Output the [X, Y] coordinate of the center of the cell containing the given text.  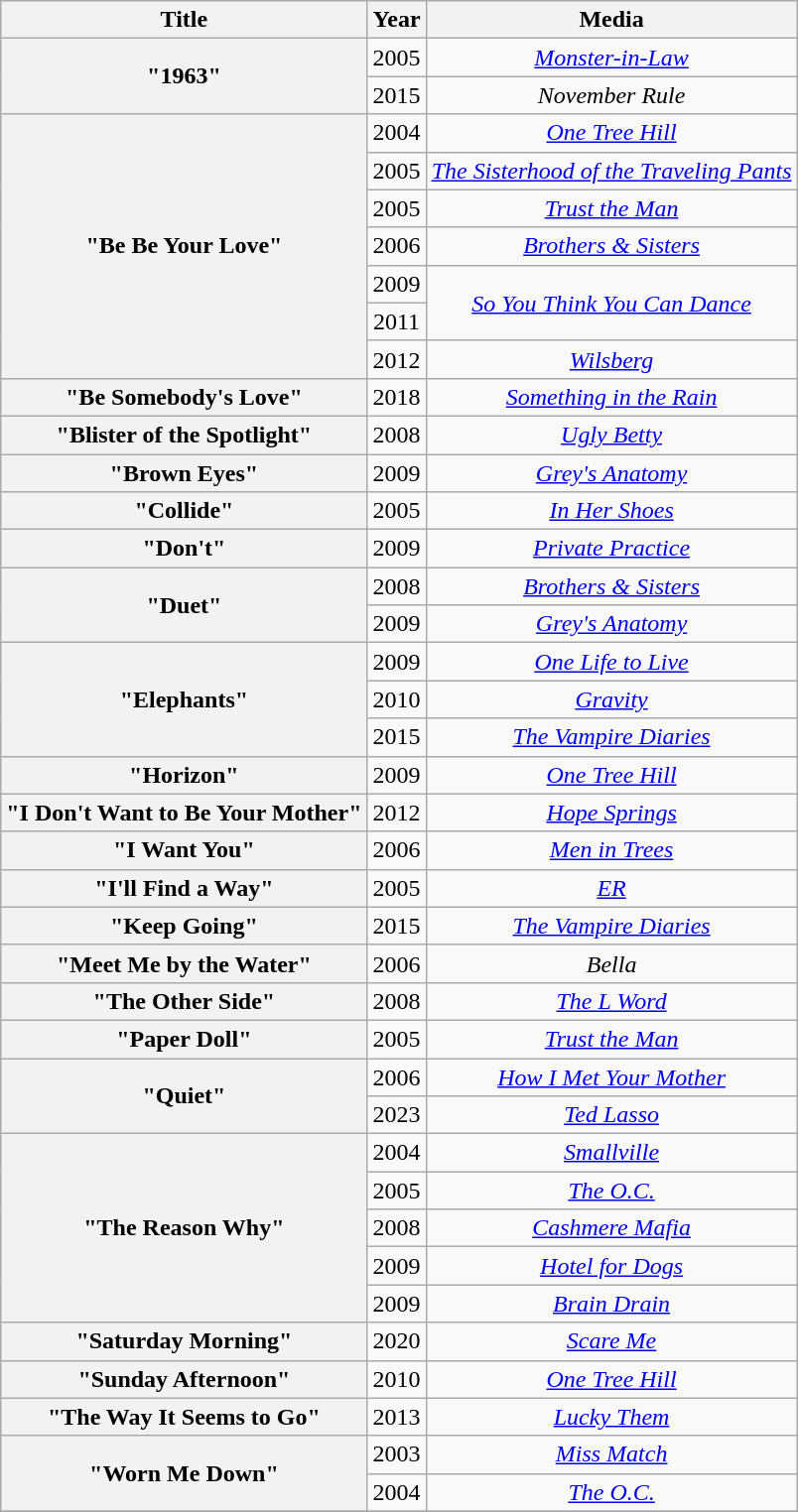
Private Practice [611, 549]
Scare Me [611, 1341]
"Duet" [185, 605]
So You Think You Can Dance [611, 303]
"Horizon" [185, 775]
"Paper Doll" [185, 1039]
Ted Lasso [611, 1115]
"Collide" [185, 511]
2018 [397, 397]
The Sisterhood of the Traveling Pants [611, 171]
"The Other Side" [185, 1001]
Gravity [611, 699]
2013 [397, 1417]
"I Don't Want to Be Your Mother" [185, 813]
One Life to Live [611, 662]
Something in the Rain [611, 397]
"1963" [185, 76]
2003 [397, 1454]
How I Met Your Mother [611, 1076]
"Don't" [185, 549]
Cashmere Mafia [611, 1228]
"The Way It Seems to Go" [185, 1417]
2023 [397, 1115]
Smallville [611, 1153]
Bella [611, 963]
"I'll Find a Way" [185, 888]
Men in Trees [611, 850]
ER [611, 888]
Lucky Them [611, 1417]
Media [611, 20]
Hope Springs [611, 813]
Brain Drain [611, 1304]
The L Word [611, 1001]
"Keep Going" [185, 926]
"Brown Eyes" [185, 473]
Monster-in-Law [611, 58]
"Meet Me by the Water" [185, 963]
2020 [397, 1341]
Ugly Betty [611, 435]
November Rule [611, 95]
"Be Be Your Love" [185, 246]
Title [185, 20]
"Blister of the Spotlight" [185, 435]
"Sunday Afternoon" [185, 1379]
Year [397, 20]
"Elephants" [185, 699]
Wilsberg [611, 359]
"The Reason Why" [185, 1228]
"Worn Me Down" [185, 1473]
In Her Shoes [611, 511]
Hotel for Dogs [611, 1266]
"Saturday Morning" [185, 1341]
"Be Somebody's Love" [185, 397]
2011 [397, 321]
"Quiet" [185, 1095]
Miss Match [611, 1454]
"I Want You" [185, 850]
